Extract the [X, Y] coordinate from the center of the cell holding the provided text.  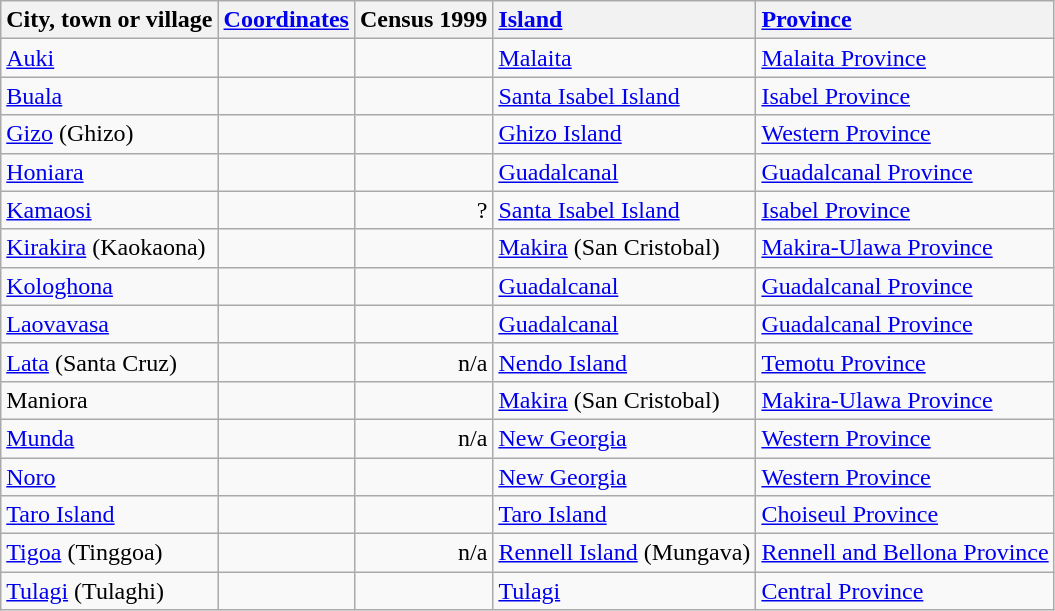
Coordinates [286, 20]
Auki [110, 58]
Tulagi [624, 591]
Nendo Island [624, 362]
Island [624, 20]
Tulagi (Tulaghi) [110, 591]
Rennell Island (Mungava) [624, 553]
Choiseul Province [905, 515]
Kologhona [110, 286]
Province [905, 20]
Tigoa (Tinggoa) [110, 553]
Ghizo Island [624, 134]
Lata (Santa Cruz) [110, 362]
Buala [110, 96]
Rennell and Bellona Province [905, 553]
Census 1999 [423, 20]
Laovavasa [110, 324]
Temotu Province [905, 362]
Central Province [905, 591]
? [423, 210]
Honiara [110, 172]
Munda [110, 438]
Kamaosi [110, 210]
Maniora [110, 400]
Gizo (Ghizo) [110, 134]
Malaita [624, 58]
Noro [110, 477]
Malaita Province [905, 58]
Kirakira (Kaokaona) [110, 248]
City, town or village [110, 20]
